For the text-containing cell, return its midpoint in [x, y] coordinate format. 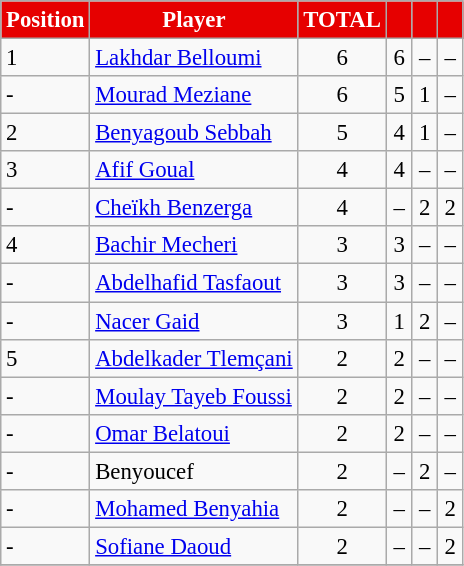
Mourad Meziane [194, 95]
Benyoucef [194, 471]
Afif Goual [194, 170]
Benyagoub Sebbah [194, 133]
Moulay Tayeb Foussi [194, 396]
Sofiane Daoud [194, 546]
Player [194, 20]
TOTAL [342, 20]
Nacer Gaid [194, 321]
Position [46, 20]
Cheïkh Benzerga [194, 208]
Omar Belatoui [194, 433]
Bachir Mecheri [194, 245]
Mohamed Benyahia [194, 509]
Lakhdar Belloumi [194, 58]
Abdelhafid Tasfaout [194, 283]
Abdelkader Tlemçani [194, 358]
